Identify which cell holds the provided text, then report its [X, Y] central coordinate. 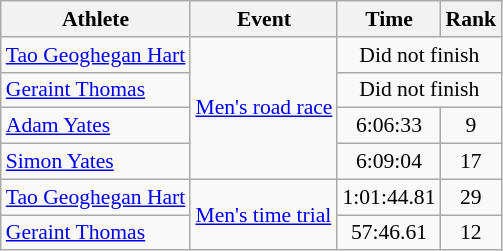
29 [472, 197]
12 [472, 233]
17 [472, 162]
Adam Yates [96, 126]
9 [472, 126]
1:01:44.81 [388, 197]
Athlete [96, 19]
Men's time trial [264, 214]
Time [388, 19]
Event [264, 19]
6:09:04 [388, 162]
Simon Yates [96, 162]
57:46.61 [388, 233]
Rank [472, 19]
Men's road race [264, 108]
6:06:33 [388, 126]
